For the text-containing cell, return its midpoint in [X, Y] coordinate format. 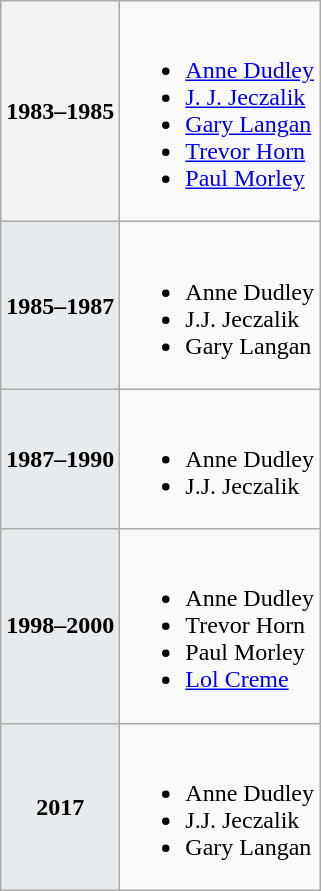
Anne DudleyJ. J. JeczalikGary LanganTrevor HornPaul Morley [220, 112]
2017 [60, 806]
1983–1985 [60, 112]
1985–1987 [60, 306]
Anne DudleyJ.J. Jeczalik [220, 459]
Anne DudleyTrevor HornPaul MorleyLol Creme [220, 626]
1998–2000 [60, 626]
1987–1990 [60, 459]
